Extract the [X, Y] coordinate from the center of the cell holding the provided text.  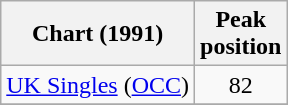
Chart (1991) [98, 34]
UK Singles (OCC) [98, 85]
82 [241, 85]
Peakposition [241, 34]
